Find where the given text appears and provide that cell's center as [X, Y] coordinate. 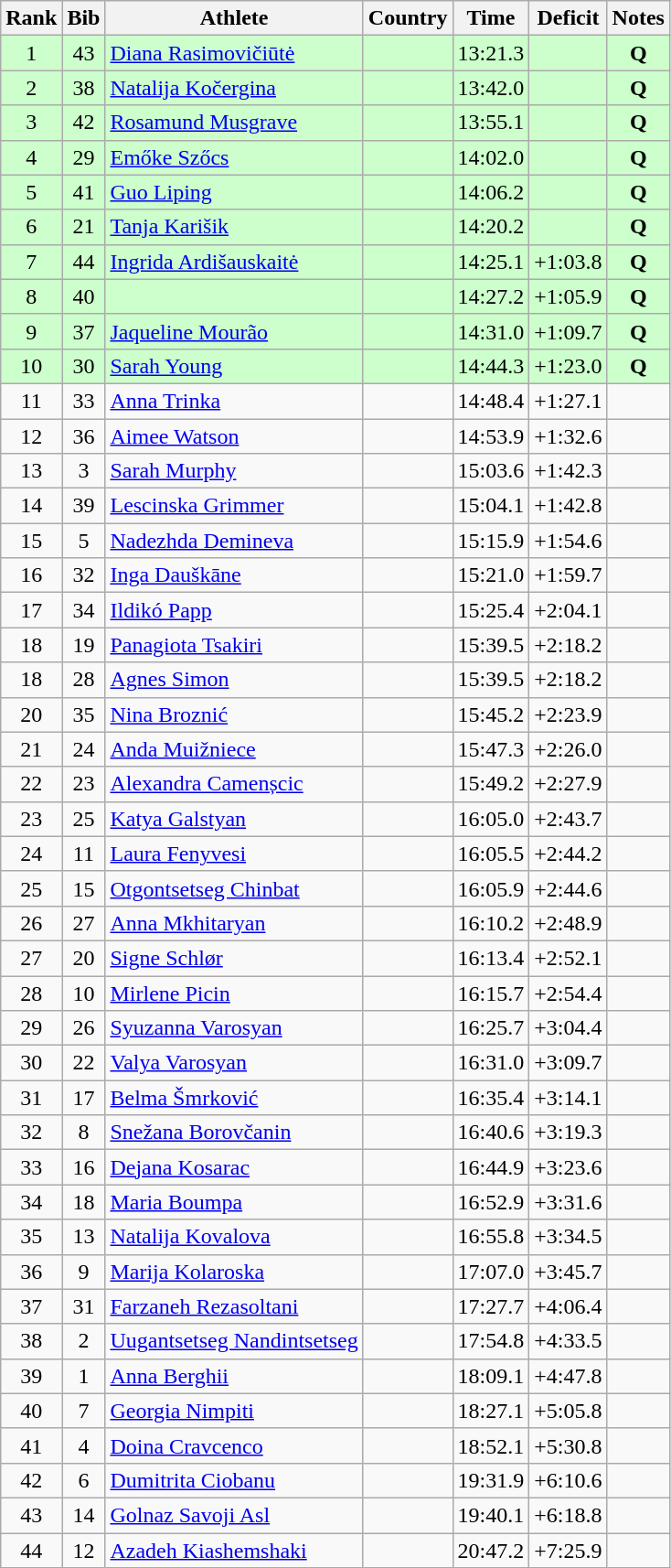
Alexandra Camenșcic [234, 784]
Emőke Szőcs [234, 157]
+2:04.1 [569, 610]
Natalija Kočergina [234, 88]
+1:42.8 [569, 506]
Anna Trinka [234, 401]
+1:59.7 [569, 575]
Lescinska Grimmer [234, 506]
14:48.4 [491, 401]
16:44.9 [491, 1167]
14:06.2 [491, 192]
Rank [31, 18]
Sarah Murphy [234, 471]
+1:05.9 [569, 296]
13:55.1 [491, 123]
+2:23.9 [569, 714]
Georgia Nimpiti [234, 1411]
16:25.7 [491, 1028]
18:52.1 [491, 1445]
Azadeh Kiashemshaki [234, 1551]
Maria Boumpa [234, 1202]
20:47.2 [491, 1551]
Panagiota Tsakiri [234, 645]
19:31.9 [491, 1480]
14:20.2 [491, 227]
18:27.1 [491, 1411]
Sarah Young [234, 366]
+3:34.5 [569, 1237]
14:44.3 [491, 366]
Diana Rasimovičiūtė [234, 53]
16:13.4 [491, 958]
15:04.1 [491, 506]
+3:14.1 [569, 1098]
Syuzanna Varosyan [234, 1028]
15:03.6 [491, 471]
17:27.7 [491, 1306]
16:05.9 [491, 888]
Inga Dauškāne [234, 575]
Signe Schlør [234, 958]
Mirlene Picin [234, 993]
Anna Berghii [234, 1376]
+3:31.6 [569, 1202]
Notes [638, 18]
+5:05.8 [569, 1411]
16:35.4 [491, 1098]
Marija Kolaroska [234, 1272]
Agnes Simon [234, 680]
Country [408, 18]
Dejana Kosarac [234, 1167]
15:15.9 [491, 541]
13:42.0 [491, 88]
Uugantsetseg Nandintsetseg [234, 1341]
17:07.0 [491, 1272]
+1:42.3 [569, 471]
16:55.8 [491, 1237]
15:21.0 [491, 575]
+2:44.2 [569, 854]
Dumitrita Ciobanu [234, 1480]
Nina Broznić [234, 714]
+2:27.9 [569, 784]
13:21.3 [491, 53]
+2:26.0 [569, 749]
+1:03.8 [569, 262]
+1:23.0 [569, 366]
+3:45.7 [569, 1272]
+4:33.5 [569, 1341]
Rosamund Musgrave [234, 123]
19:40.1 [491, 1515]
14:27.2 [491, 296]
Jaqueline Mourão [234, 331]
+1:32.6 [569, 436]
19 [84, 645]
Athlete [234, 18]
15:45.2 [491, 714]
Bib [84, 18]
14:53.9 [491, 436]
16:10.2 [491, 923]
16:05.5 [491, 854]
16:52.9 [491, 1202]
Snežana Borovčanin [234, 1133]
15:47.3 [491, 749]
Tanja Karišik [234, 227]
Time [491, 18]
Valya Varosyan [234, 1063]
+2:43.7 [569, 819]
Farzaneh Rezasoltani [234, 1306]
Otgontsetseg Chinbat [234, 888]
+2:52.1 [569, 958]
Guo Liping [234, 192]
+2:54.4 [569, 993]
+6:18.8 [569, 1515]
+2:44.6 [569, 888]
18:09.1 [491, 1376]
Ingrida Ardišauskaitė [234, 262]
Nadezhda Demineva [234, 541]
Anda Muižniece [234, 749]
+3:04.4 [569, 1028]
+4:06.4 [569, 1306]
16:40.6 [491, 1133]
Belma Šmrković [234, 1098]
Golnaz Savoji Asl [234, 1515]
15:25.4 [491, 610]
+7:25.9 [569, 1551]
Laura Fenyvesi [234, 854]
14:25.1 [491, 262]
Natalija Kovalova [234, 1237]
+3:19.3 [569, 1133]
Deficit [569, 18]
+3:09.7 [569, 1063]
14:02.0 [491, 157]
+5:30.8 [569, 1445]
Ildikó Papp [234, 610]
16:31.0 [491, 1063]
Anna Mkhitaryan [234, 923]
+4:47.8 [569, 1376]
Aimee Watson [234, 436]
+1:09.7 [569, 331]
16:05.0 [491, 819]
Doina Cravcenco [234, 1445]
+6:10.6 [569, 1480]
+2:48.9 [569, 923]
+3:23.6 [569, 1167]
15:49.2 [491, 784]
+1:27.1 [569, 401]
+1:54.6 [569, 541]
17:54.8 [491, 1341]
14:31.0 [491, 331]
Katya Galstyan [234, 819]
16:15.7 [491, 993]
